Locate the cell with the specified text and output its (x, y) center coordinate. 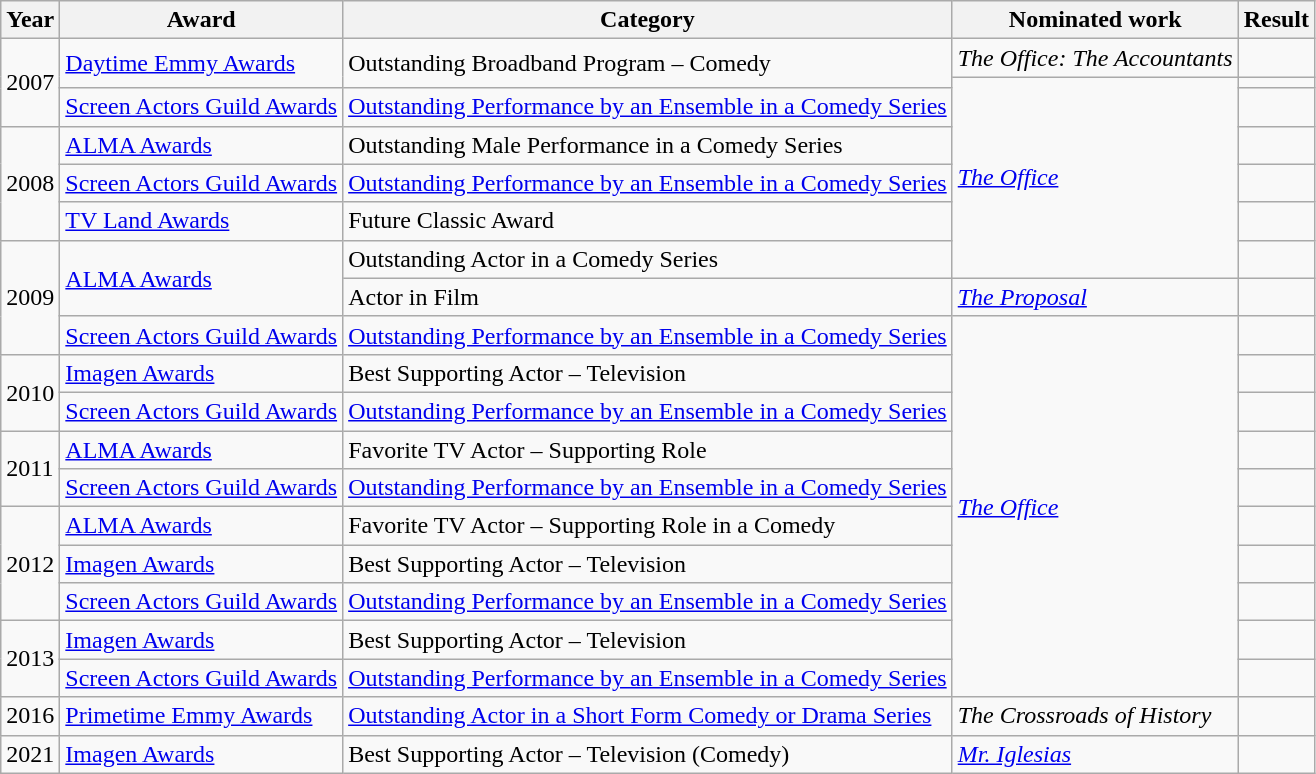
TV Land Awards (202, 221)
2021 (30, 754)
Best Supporting Actor – Television (Comedy) (648, 754)
Outstanding Broadband Program – Comedy (648, 64)
Year (30, 20)
Daytime Emmy Awards (202, 64)
The Proposal (1095, 297)
2016 (30, 716)
The Office: The Accountants (1095, 58)
Favorite TV Actor – Supporting Role (648, 449)
Favorite TV Actor – Supporting Role in a Comedy (648, 526)
Mr. Iglesias (1095, 754)
Primetime Emmy Awards (202, 716)
2013 (30, 659)
Outstanding Actor in a Short Form Comedy or Drama Series (648, 716)
Actor in Film (648, 297)
Outstanding Actor in a Comedy Series (648, 259)
The Crossroads of History (1095, 716)
Future Classic Award (648, 221)
2010 (30, 392)
2008 (30, 183)
Award (202, 20)
2011 (30, 468)
Category (648, 20)
Outstanding Male Performance in a Comedy Series (648, 145)
2007 (30, 82)
Nominated work (1095, 20)
2012 (30, 564)
2009 (30, 297)
Result (1276, 20)
